Detect which cell encompasses the target text, then output its [x, y] center coordinate. 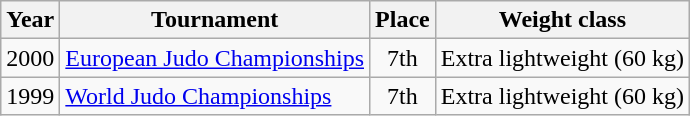
1999 [30, 96]
Tournament [215, 20]
Weight class [562, 20]
World Judo Championships [215, 96]
European Judo Championships [215, 58]
Year [30, 20]
2000 [30, 58]
Place [403, 20]
